Detect which cell encompasses the target text, then output its [x, y] center coordinate. 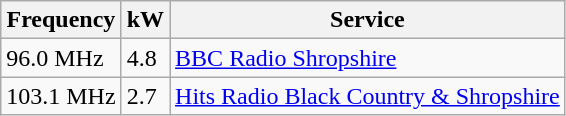
Service [368, 20]
kW [145, 20]
4.8 [145, 58]
103.1 MHz [61, 96]
2.7 [145, 96]
Frequency [61, 20]
96.0 MHz [61, 58]
BBC Radio Shropshire [368, 58]
Hits Radio Black Country & Shropshire [368, 96]
